Determine the [X, Y] coordinate at the center of the cell enclosing the given text.  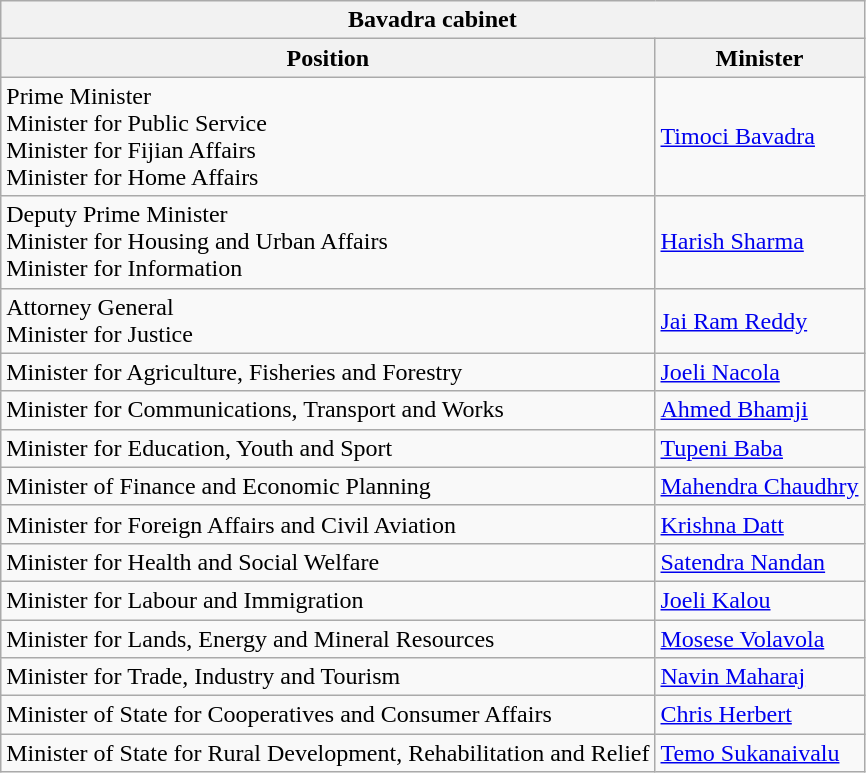
Bavadra cabinet [432, 20]
Minister for Lands, Energy and Mineral Resources [328, 639]
Ahmed Bhamji [760, 410]
Minister for Trade, Industry and Tourism [328, 677]
Joeli Nacola [760, 372]
Minister for Communications, Transport and Works [328, 410]
Position [328, 58]
Tupeni Baba [760, 448]
Jai Ram Reddy [760, 320]
Temo Sukanaivalu [760, 753]
Joeli Kalou [760, 600]
Harish Sharma [760, 242]
Minister for Foreign Affairs and Civil Aviation [328, 524]
Mahendra Chaudhry [760, 486]
Minister for Agriculture, Fisheries and Forestry [328, 372]
Minister of State for Cooperatives and Consumer Affairs [328, 715]
Attorney GeneralMinister for Justice [328, 320]
Krishna Datt [760, 524]
Mosese Volavola [760, 639]
Minister for Health and Social Welfare [328, 562]
Timoci Bavadra [760, 136]
Minister for Labour and Immigration [328, 600]
Minister of State for Rural Development, Rehabilitation and Relief [328, 753]
Chris Herbert [760, 715]
Prime MinisterMinister for Public ServiceMinister for Fijian AffairsMinister for Home Affairs [328, 136]
Minister of Finance and Economic Planning [328, 486]
Satendra Nandan [760, 562]
Navin Maharaj [760, 677]
Minister [760, 58]
Minister for Education, Youth and Sport [328, 448]
Deputy Prime MinisterMinister for Housing and Urban AffairsMinister for Information [328, 242]
